Determine the [X, Y] coordinate at the center of the cell enclosing the given text.  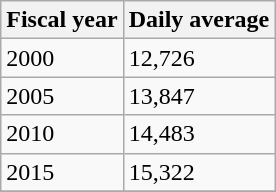
2015 [62, 172]
13,847 [199, 96]
Daily average [199, 20]
Fiscal year [62, 20]
2005 [62, 96]
2000 [62, 58]
15,322 [199, 172]
12,726 [199, 58]
2010 [62, 134]
14,483 [199, 134]
